Return the [X, Y] coordinate for the center point of the cell that contains the specified text.  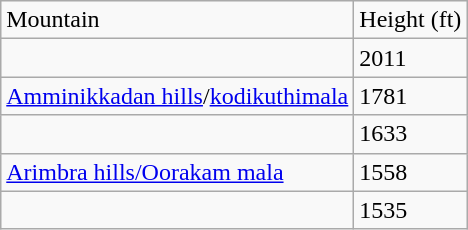
Mountain [178, 20]
1781 [410, 96]
1558 [410, 172]
Amminikkadan hills/kodikuthimala [178, 96]
Height (ft) [410, 20]
1633 [410, 134]
Arimbra hills/Oorakam mala [178, 172]
1535 [410, 210]
2011 [410, 58]
